Find where the given text appears and provide that cell's center as [X, Y] coordinate. 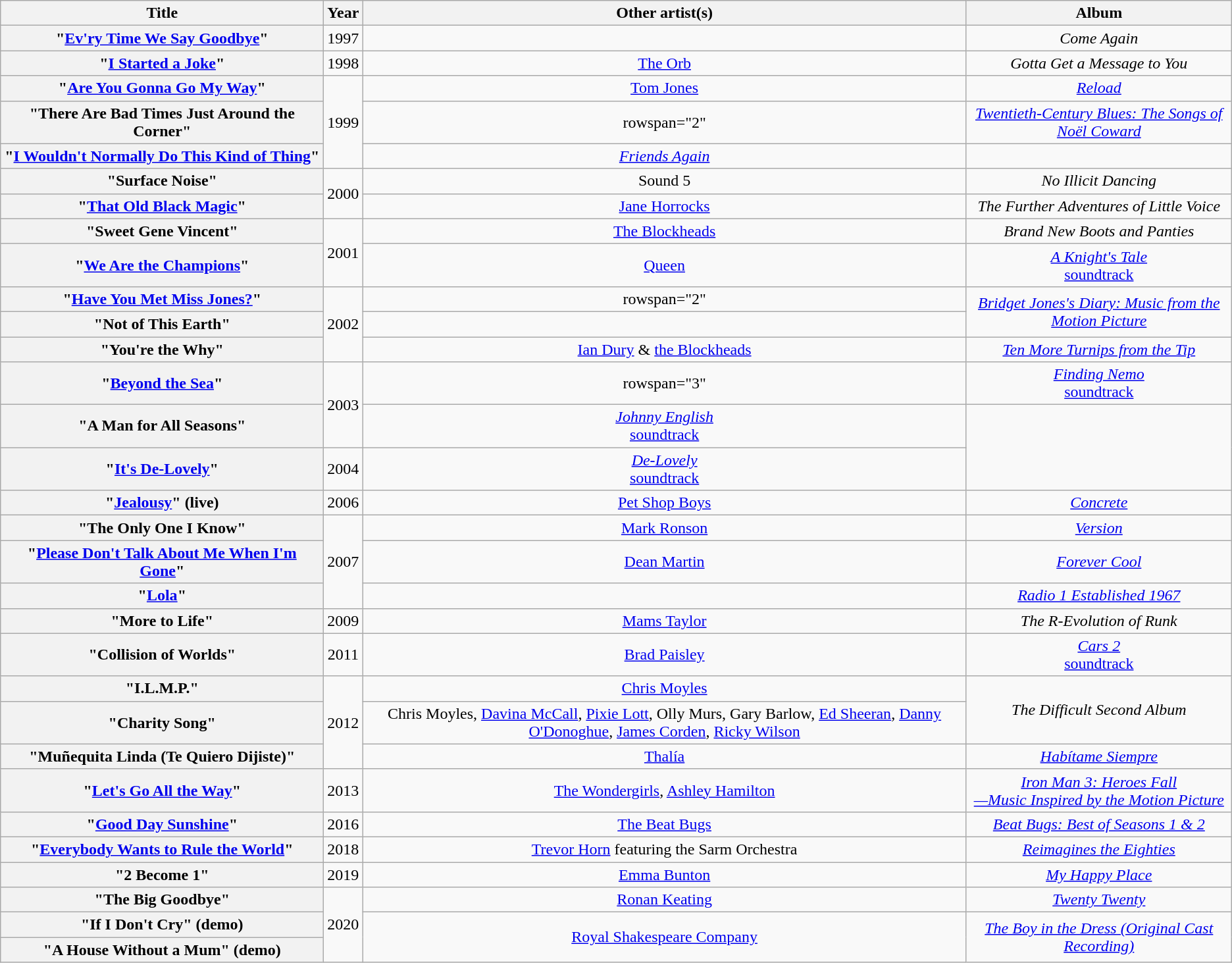
"Jealousy" (live) [162, 503]
"I Started a Joke" [162, 63]
Trevor Horn featuring the Sarm Orchestra [665, 849]
Album [1099, 13]
The Wondergirls, Ashley Hamilton [665, 790]
My Happy Place [1099, 875]
Chris Moyles, Davina McCall, Pixie Lott, Olly Murs, Gary Barlow, Ed Sheeran, Danny O'Donoghue, James Corden, Ricky Wilson [665, 723]
Emma Bunton [665, 875]
"Charity Song" [162, 723]
2011 [344, 654]
rowspan="3" [665, 383]
"I.L.M.P." [162, 689]
Twenty Twenty [1099, 900]
"Lola" [162, 596]
Sound 5 [665, 181]
"It's De-Lovely" [162, 469]
Friends Again [665, 156]
"The Only One I Know" [162, 528]
Reimagines the Eighties [1099, 849]
1999 [344, 122]
A Knight's Tale soundtrack [1099, 265]
Twentieth-Century Blues: The Songs of Noël Coward [1099, 122]
"Have You Met Miss Jones?" [162, 299]
"If I Don't Cry" (demo) [162, 925]
2020 [344, 925]
"Sweet Gene Vincent" [162, 231]
2003 [344, 405]
Iron Man 3: Heroes Fall —Music Inspired by the Motion Picture [1099, 790]
2007 [344, 562]
"Please Don't Talk About Me When I'm Gone" [162, 562]
Cars 2 soundtrack [1099, 654]
Royal Shakespeare Company [665, 937]
"We Are the Champions" [162, 265]
"Muñequita Linda (Te Quiero Dijiste)" [162, 756]
Bridget Jones's Diary: Music from the Motion Picture [1099, 311]
"More to Life" [162, 621]
Jane Horrocks [665, 206]
Reload [1099, 88]
"Good Day Sunshine" [162, 824]
"You're the Why" [162, 350]
Year [344, 13]
"Ev'ry Time We Say Goodbye" [162, 38]
Queen [665, 265]
2013 [344, 790]
The Beat Bugs [665, 824]
No Illicit Dancing [1099, 181]
Tom Jones [665, 88]
"Are You Gonna Go My Way" [162, 88]
Pet Shop Boys [665, 503]
Mams Taylor [665, 621]
2009 [344, 621]
"I Wouldn't Normally Do This Kind of Thing" [162, 156]
1998 [344, 63]
Ten More Turnips from the Tip [1099, 350]
Version [1099, 528]
Mark Ronson [665, 528]
"2 Become 1" [162, 875]
"There Are Bad Times Just Around the Corner" [162, 122]
"Beyond the Sea" [162, 383]
"Surface Noise" [162, 181]
2019 [344, 875]
The Blockheads [665, 231]
"A House Without a Mum" (demo) [162, 950]
Dean Martin [665, 562]
Thalía [665, 756]
"Everybody Wants to Rule the World" [162, 849]
"Not of This Earth" [162, 324]
The Orb [665, 63]
2000 [344, 194]
Habítame Siempre [1099, 756]
Radio 1 Established 1967 [1099, 596]
Forever Cool [1099, 562]
2016 [344, 824]
2004 [344, 469]
Come Again [1099, 38]
"The Big Goodbye" [162, 900]
Other artist(s) [665, 13]
2006 [344, 503]
2001 [344, 253]
"Let's Go All the Way" [162, 790]
Ian Dury & the Blockheads [665, 350]
Concrete [1099, 503]
Gotta Get a Message to You [1099, 63]
"Collision of Worlds" [162, 654]
2012 [344, 723]
Finding Nemo soundtrack [1099, 383]
Title [162, 13]
Brand New Boots and Panties [1099, 231]
1997 [344, 38]
The Further Adventures of Little Voice [1099, 206]
Chris Moyles [665, 689]
The R-Evolution of Runk [1099, 621]
"A Man for All Seasons" [162, 427]
Beat Bugs: Best of Seasons 1 & 2 [1099, 824]
2018 [344, 849]
De-Lovely soundtrack [665, 469]
Brad Paisley [665, 654]
2002 [344, 324]
Ronan Keating [665, 900]
The Difficult Second Album [1099, 710]
The Boy in the Dress (Original Cast Recording) [1099, 937]
"That Old Black Magic" [162, 206]
Johnny English soundtrack [665, 427]
